Extract the (X, Y) coordinate from the center of the cell holding the provided text.  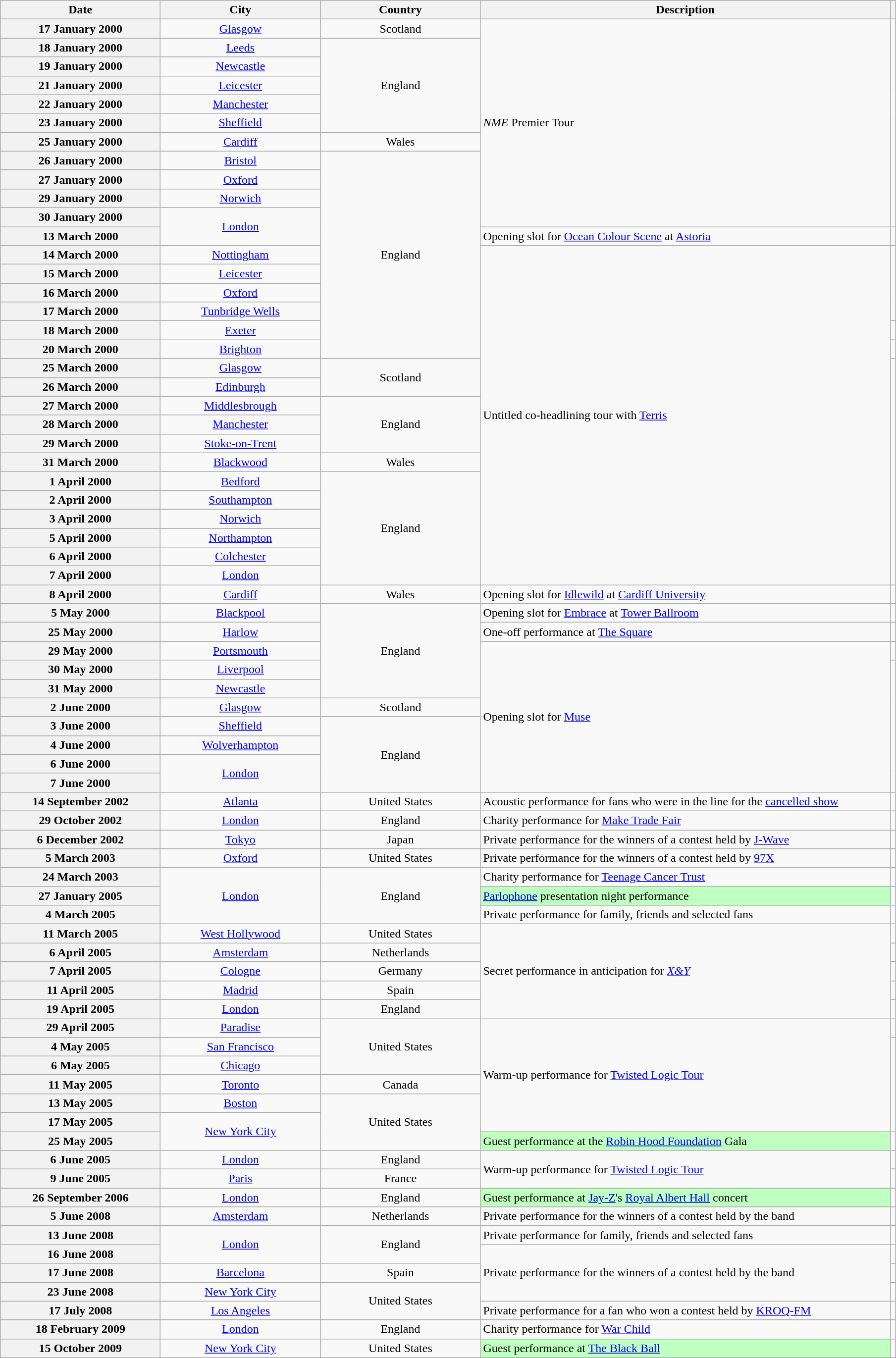
2 June 2000 (80, 707)
Charity performance for War Child (685, 1329)
11 May 2005 (80, 1084)
Country (400, 10)
19 April 2005 (80, 1009)
Tokyo (241, 839)
22 January 2000 (80, 104)
3 June 2000 (80, 726)
Secret performance in anticipation for X&Y (685, 971)
Germany (400, 971)
27 January 2000 (80, 179)
28 March 2000 (80, 424)
21 January 2000 (80, 85)
Edinburgh (241, 387)
Exeter (241, 330)
4 May 2005 (80, 1046)
Guest performance at the Robin Hood Foundation Gala (685, 1141)
26 September 2006 (80, 1198)
20 March 2000 (80, 349)
16 June 2008 (80, 1254)
Charity performance for Make Trade Fair (685, 820)
18 February 2009 (80, 1329)
17 July 2008 (80, 1310)
27 March 2000 (80, 406)
Blackwood (241, 462)
Private performance for a fan who won a contest held by KROQ-FM (685, 1310)
17 March 2000 (80, 312)
Los Angeles (241, 1310)
One-off performance at The Square (685, 632)
Charity performance for Teenage Cancer Trust (685, 877)
15 October 2009 (80, 1348)
San Francisco (241, 1046)
Atlanta (241, 801)
NME Premier Tour (685, 123)
Opening slot for Embrace at Tower Ballroom (685, 613)
6 April 2005 (80, 952)
27 January 2005 (80, 896)
Opening slot for Ocean Colour Scene at Astoria (685, 236)
Private performance for the winners of a contest held by 97X (685, 858)
Liverpool (241, 670)
Boston (241, 1103)
Madrid (241, 990)
3 April 2000 (80, 519)
1 April 2000 (80, 481)
29 March 2000 (80, 443)
25 May 2000 (80, 632)
Middlesbrough (241, 406)
29 October 2002 (80, 820)
16 March 2000 (80, 293)
5 June 2008 (80, 1216)
7 June 2000 (80, 783)
31 March 2000 (80, 462)
17 January 2000 (80, 29)
Tunbridge Wells (241, 312)
11 March 2005 (80, 934)
Southampton (241, 500)
11 April 2005 (80, 990)
Opening slot for Idlewild at Cardiff University (685, 594)
City (241, 10)
19 January 2000 (80, 66)
30 January 2000 (80, 217)
29 May 2000 (80, 651)
5 May 2000 (80, 613)
Guest performance at Jay-Z's Royal Albert Hall concert (685, 1198)
Opening slot for Muse (685, 717)
6 June 2005 (80, 1160)
5 March 2003 (80, 858)
13 June 2008 (80, 1235)
Private performance for the winners of a contest held by J-Wave (685, 839)
Cologne (241, 971)
5 April 2000 (80, 537)
Paradise (241, 1028)
Date (80, 10)
25 May 2005 (80, 1141)
17 May 2005 (80, 1122)
Stoke-on-Trent (241, 443)
13 May 2005 (80, 1103)
13 March 2000 (80, 236)
18 January 2000 (80, 48)
Leeds (241, 48)
23 June 2008 (80, 1292)
15 March 2000 (80, 274)
31 May 2000 (80, 688)
23 January 2000 (80, 123)
Bedford (241, 481)
4 June 2000 (80, 745)
30 May 2000 (80, 670)
24 March 2003 (80, 877)
17 June 2008 (80, 1273)
8 April 2000 (80, 594)
Nottingham (241, 255)
4 March 2005 (80, 915)
Bristol (241, 160)
25 March 2000 (80, 368)
Portsmouth (241, 651)
West Hollywood (241, 934)
6 June 2000 (80, 764)
Colchester (241, 557)
Toronto (241, 1084)
26 March 2000 (80, 387)
7 April 2005 (80, 971)
Brighton (241, 349)
Description (685, 10)
Acoustic performance for fans who were in the line for the cancelled show (685, 801)
Blackpool (241, 613)
Chicago (241, 1065)
Japan (400, 839)
29 April 2005 (80, 1028)
Guest performance at The Black Ball (685, 1348)
6 May 2005 (80, 1065)
Untitled co-headlining tour with Terris (685, 415)
Barcelona (241, 1273)
Canada (400, 1084)
25 January 2000 (80, 142)
2 April 2000 (80, 500)
29 January 2000 (80, 198)
Paris (241, 1179)
Parlophone presentation night performance (685, 896)
6 April 2000 (80, 557)
6 December 2002 (80, 839)
9 June 2005 (80, 1179)
14 March 2000 (80, 255)
Northampton (241, 537)
14 September 2002 (80, 801)
18 March 2000 (80, 330)
France (400, 1179)
Wolverhampton (241, 745)
7 April 2000 (80, 575)
Harlow (241, 632)
26 January 2000 (80, 160)
